Capture the cell that displays the provided text and extract its (X, Y) central coordinate. 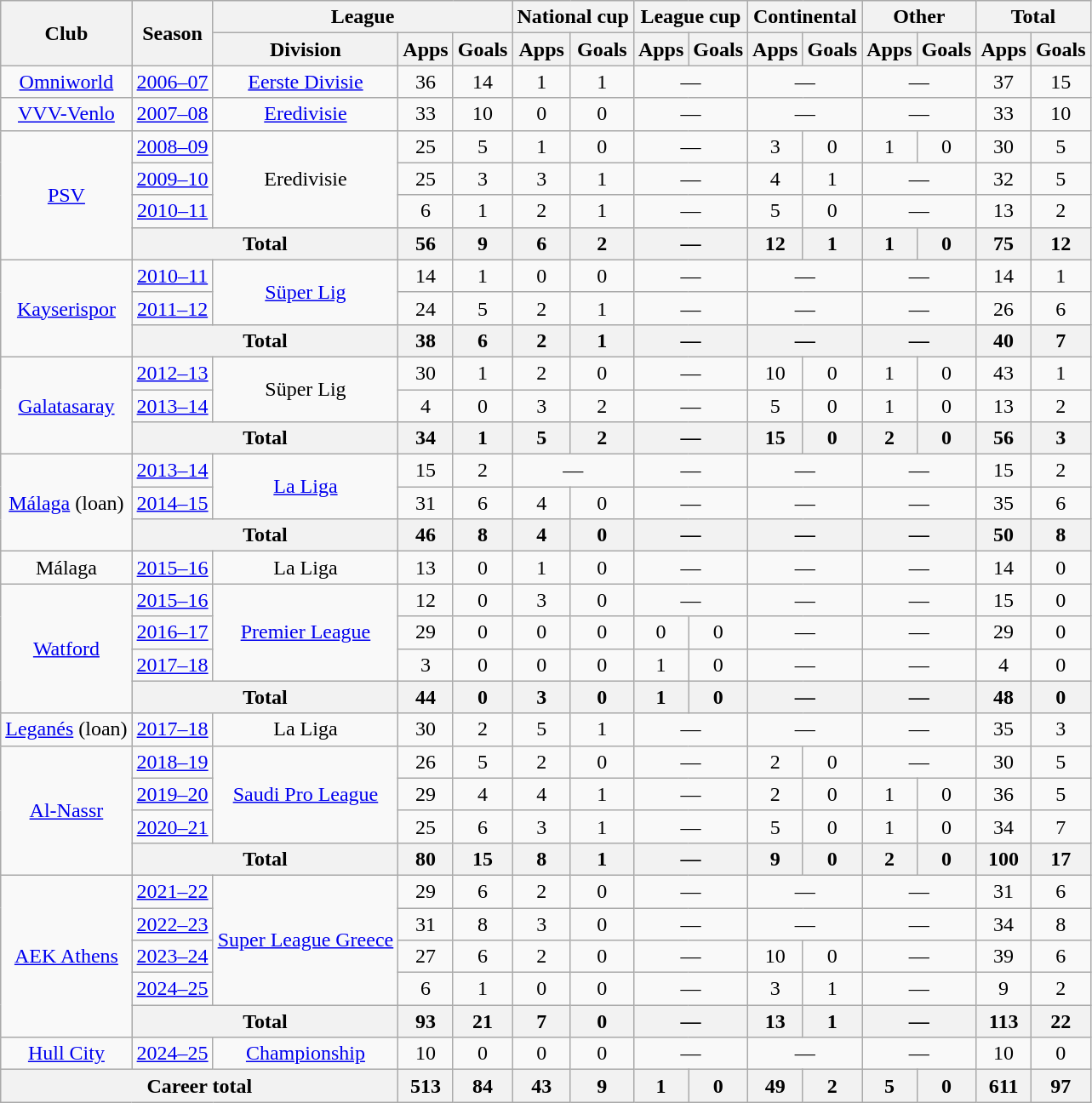
17 (1061, 859)
27 (426, 957)
2006–07 (172, 82)
2020–21 (172, 826)
Omniworld (66, 82)
2007–08 (172, 114)
611 (1003, 1086)
Eerste Divisie (306, 82)
37 (1003, 82)
2019–20 (172, 794)
75 (1003, 243)
PSV (66, 195)
2009–10 (172, 179)
97 (1061, 1086)
48 (1003, 697)
Other (919, 17)
2018–19 (172, 762)
2022–23 (172, 923)
93 (426, 1021)
Division (306, 49)
Galatasaray (66, 405)
Watford (66, 649)
38 (426, 340)
2011–12 (172, 308)
22 (1061, 1021)
84 (483, 1086)
2021–22 (172, 891)
VVV-Venlo (66, 114)
46 (426, 535)
League (363, 17)
49 (775, 1086)
Super League Greece (306, 940)
League cup (690, 17)
Club (66, 33)
513 (426, 1086)
National cup (573, 17)
Season (172, 33)
Championship (306, 1054)
21 (483, 1021)
Career total (199, 1086)
44 (426, 697)
Hull City (66, 1054)
Leganés (loan) (66, 729)
32 (1003, 179)
Saudi Pro League (306, 794)
Málaga (66, 568)
Continental (805, 17)
24 (426, 308)
100 (1003, 859)
Premier League (306, 632)
2014–15 (172, 503)
2023–24 (172, 957)
2008–09 (172, 146)
113 (1003, 1021)
Málaga (loan) (66, 503)
50 (1003, 535)
80 (426, 859)
40 (1003, 340)
Kayserispor (66, 308)
2016–17 (172, 632)
2012–13 (172, 373)
Al-Nassr (66, 810)
39 (1003, 957)
AEK Athens (66, 956)
